Detect which cell encompasses the target text, then output its (X, Y) center coordinate. 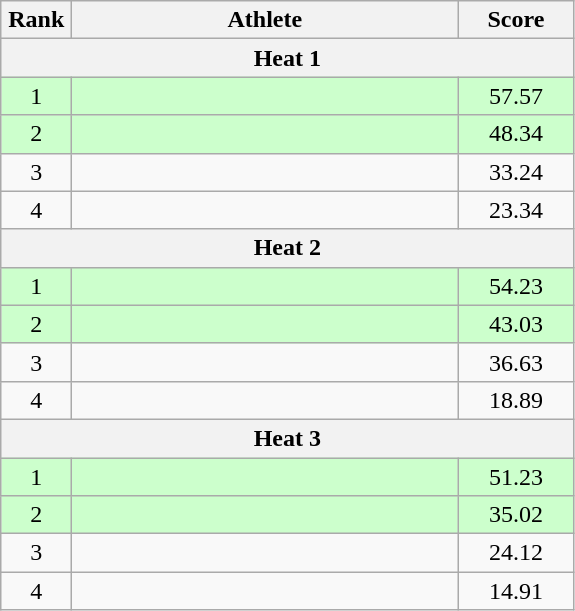
14.91 (516, 591)
Athlete (265, 20)
Heat 3 (288, 438)
33.24 (516, 172)
24.12 (516, 553)
36.63 (516, 362)
23.34 (516, 210)
Rank (36, 20)
18.89 (516, 400)
57.57 (516, 96)
Heat 1 (288, 58)
54.23 (516, 286)
Score (516, 20)
43.03 (516, 324)
35.02 (516, 515)
51.23 (516, 477)
Heat 2 (288, 248)
48.34 (516, 134)
